Return the (X, Y) coordinate for the center point of the cell that contains the specified text.  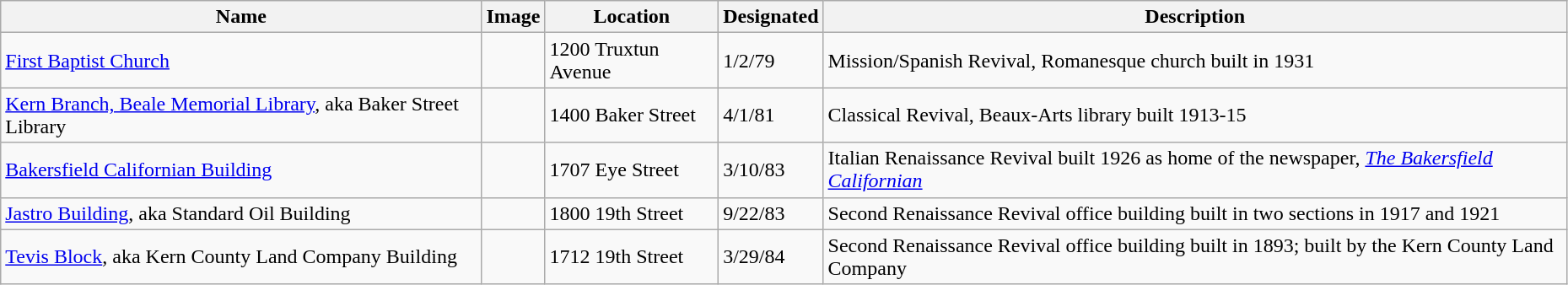
Classical Revival, Beaux-Arts library built 1913-15 (1194, 115)
9/22/83 (771, 213)
Italian Renaissance Revival built 1926 as home of the newspaper, The Bakersfield Californian (1194, 170)
1712 19th Street (632, 256)
Tevis Block, aka Kern County Land Company Building (241, 256)
Designated (771, 17)
3/29/84 (771, 256)
Second Renaissance Revival office building built in two sections in 1917 and 1921 (1194, 213)
3/10/83 (771, 170)
1/2/79 (771, 61)
1400 Baker Street (632, 115)
Bakersfield Californian Building (241, 170)
Location (632, 17)
First Baptist Church (241, 61)
Jastro Building, aka Standard Oil Building (241, 213)
Image (513, 17)
1800 19th Street (632, 213)
1707 Eye Street (632, 170)
Kern Branch, Beale Memorial Library, aka Baker Street Library (241, 115)
1200 Truxtun Avenue (632, 61)
Mission/Spanish Revival, Romanesque church built in 1931 (1194, 61)
Name (241, 17)
Description (1194, 17)
4/1/81 (771, 115)
Second Renaissance Revival office building built in 1893; built by the Kern County Land Company (1194, 256)
